Provide the [x, y] coordinate of the cell's center where the given text is located.  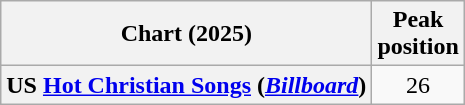
US Hot Christian Songs (Billboard) [186, 85]
Peakposition [418, 34]
Chart (2025) [186, 34]
26 [418, 85]
